Provide the [x, y] coordinate of the cell's center where the given text is located.  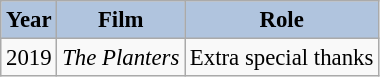
2019 [29, 58]
Year [29, 20]
Extra special thanks [282, 58]
The Planters [121, 58]
Film [121, 20]
Role [282, 20]
